Pinpoint the cell where the given text exists, returning its [x, y] midpoint coordinate. 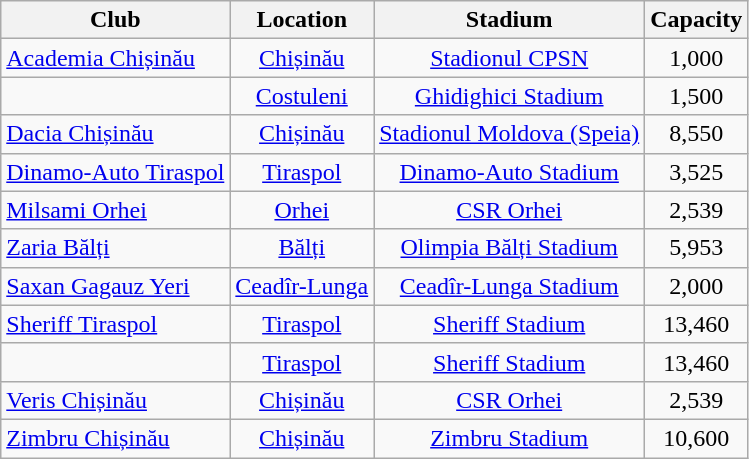
Club [116, 20]
Olimpia Bălți Stadium [510, 248]
Dinamo-Auto Stadium [510, 172]
Stadionul Moldova (Speia) [510, 134]
Stadium [510, 20]
Orhei [302, 210]
Costuleni [302, 96]
Sheriff Tiraspol [116, 324]
Location [302, 20]
8,550 [696, 134]
Stadionul CPSN [510, 58]
Dinamo-Auto Tiraspol [116, 172]
Dacia Chișinău [116, 134]
Zaria Bălți [116, 248]
Ceadîr-Lunga [302, 286]
3,525 [696, 172]
Capacity [696, 20]
Academia Chișinău [116, 58]
Ceadîr-Lunga Stadium [510, 286]
5,953 [696, 248]
Ghidighici Stadium [510, 96]
Veris Chișinău [116, 400]
Zimbru Stadium [510, 438]
1,500 [696, 96]
10,600 [696, 438]
Milsami Orhei [116, 210]
Bălți [302, 248]
2,000 [696, 286]
Saxan Gagauz Yeri [116, 286]
Zimbru Chișinău [116, 438]
1,000 [696, 58]
